Return (X, Y) of the center of cell containing provided text 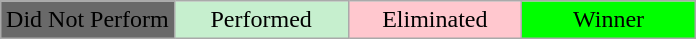
Performed (261, 20)
Winner (609, 20)
Eliminated (435, 20)
Did Not Perform (88, 20)
